Determine the (X, Y) coordinate at the center of the cell enclosing the given text.  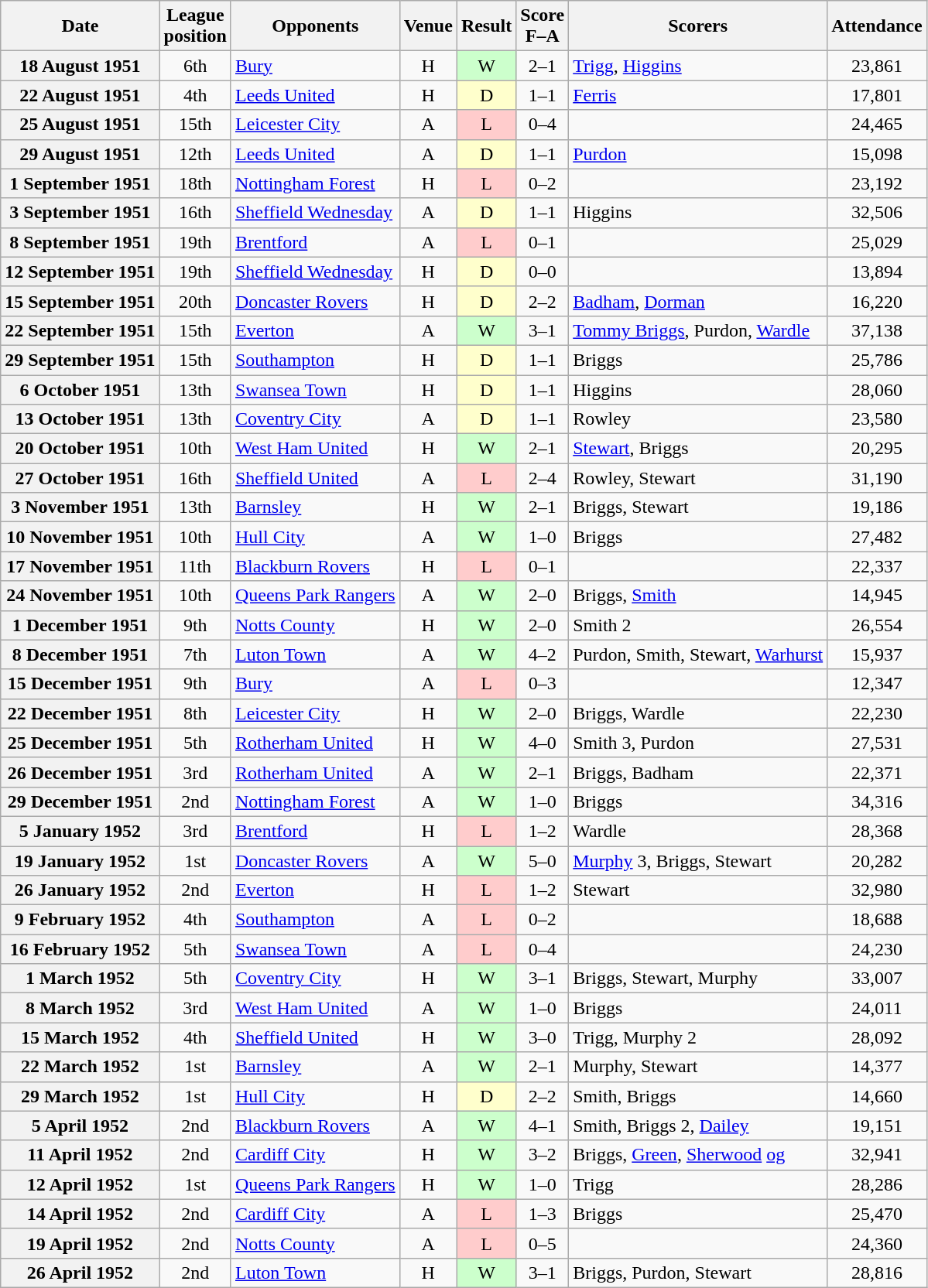
19 January 1952 (80, 861)
24 November 1951 (80, 596)
5 April 1952 (80, 1126)
Tommy Briggs, Purdon, Wardle (698, 330)
9 February 1952 (80, 920)
34,316 (877, 801)
Briggs, Stewart, Murphy (698, 979)
25 August 1951 (80, 125)
12th (195, 154)
Briggs, Badham (698, 772)
28,816 (877, 1273)
14,945 (877, 596)
Briggs, Wardle (698, 713)
3 September 1951 (80, 213)
2–4 (543, 478)
15,937 (877, 654)
19 April 1952 (80, 1243)
22 March 1952 (80, 1067)
Rowley (698, 419)
28,286 (877, 1184)
24,360 (877, 1243)
19,186 (877, 507)
25,470 (877, 1214)
Badham, Dorman (698, 301)
3–0 (543, 1037)
22 December 1951 (80, 713)
26 January 1952 (80, 890)
Smith 3, Purdon (698, 743)
19,151 (877, 1126)
17,801 (877, 95)
22 September 1951 (80, 330)
Smith, Briggs (698, 1096)
Stewart (698, 890)
5–0 (543, 861)
28,092 (877, 1037)
22 August 1951 (80, 95)
24,011 (877, 1008)
17 November 1951 (80, 566)
Venue (428, 26)
Attendance (877, 26)
6 October 1951 (80, 389)
26,554 (877, 625)
22,230 (877, 713)
1 March 1952 (80, 979)
1–3 (543, 1214)
22,337 (877, 566)
13,894 (877, 272)
0–3 (543, 684)
37,138 (877, 330)
1 December 1951 (80, 625)
31,190 (877, 478)
12 April 1952 (80, 1184)
14 April 1952 (80, 1214)
32,980 (877, 890)
ScoreF–A (543, 26)
Opponents (315, 26)
8 December 1951 (80, 654)
Stewart, Briggs (698, 449)
10 November 1951 (80, 537)
27,531 (877, 743)
23,192 (877, 183)
29 September 1951 (80, 360)
Trigg, Murphy 2 (698, 1037)
27,482 (877, 537)
24,465 (877, 125)
Scorers (698, 26)
14,377 (877, 1067)
0–5 (543, 1243)
29 March 1952 (80, 1096)
18,688 (877, 920)
14,660 (877, 1096)
16,220 (877, 301)
Briggs, Purdon, Stewart (698, 1273)
12,347 (877, 684)
Date (80, 26)
33,007 (877, 979)
Ferris (698, 95)
13 October 1951 (80, 419)
16 February 1952 (80, 949)
Purdon (698, 154)
11th (195, 566)
24,230 (877, 949)
Smith 2 (698, 625)
26 December 1951 (80, 772)
20,282 (877, 861)
Briggs, Stewart (698, 507)
8 September 1951 (80, 242)
32,941 (877, 1155)
3 November 1951 (80, 507)
15 March 1952 (80, 1037)
23,580 (877, 419)
Briggs, Smith (698, 596)
Smith, Briggs 2, Dailey (698, 1126)
Purdon, Smith, Stewart, Warhurst (698, 654)
Briggs, Green, Sherwood og (698, 1155)
12 September 1951 (80, 272)
22,371 (877, 772)
25 December 1951 (80, 743)
8 March 1952 (80, 1008)
0–0 (543, 272)
8th (195, 713)
1 September 1951 (80, 183)
4–0 (543, 743)
32,506 (877, 213)
Trigg, Higgins (698, 66)
5 January 1952 (80, 831)
6th (195, 66)
7th (195, 654)
18th (195, 183)
11 April 1952 (80, 1155)
4–2 (543, 654)
29 August 1951 (80, 154)
Leagueposition (195, 26)
23,861 (877, 66)
28,060 (877, 389)
3–2 (543, 1155)
26 April 1952 (80, 1273)
Trigg (698, 1184)
Wardle (698, 831)
Murphy, Stewart (698, 1067)
20th (195, 301)
15 September 1951 (80, 301)
25,029 (877, 242)
28,368 (877, 831)
15 December 1951 (80, 684)
Murphy 3, Briggs, Stewart (698, 861)
18 August 1951 (80, 66)
20 October 1951 (80, 449)
27 October 1951 (80, 478)
29 December 1951 (80, 801)
Result (486, 26)
4–1 (543, 1126)
25,786 (877, 360)
20,295 (877, 449)
Rowley, Stewart (698, 478)
15,098 (877, 154)
